Locate the cell with the specified text and output its [x, y] center coordinate. 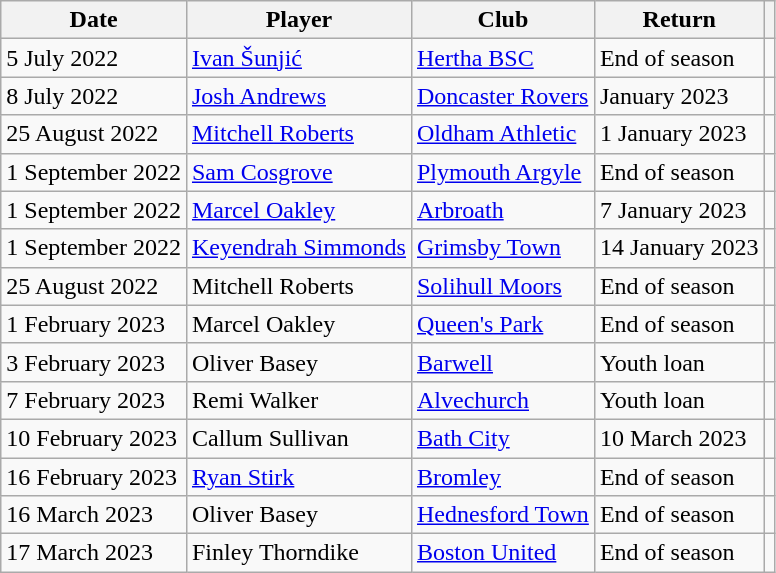
Date [94, 20]
5 July 2022 [94, 58]
14 January 2023 [679, 248]
Doncaster Rovers [502, 96]
Alvechurch [502, 400]
Solihull Moors [502, 286]
7 February 2023 [94, 400]
Hertha BSC [502, 58]
8 July 2022 [94, 96]
Arbroath [502, 210]
Return [679, 20]
January 2023 [679, 96]
1 February 2023 [94, 324]
Bath City [502, 438]
Bromley [502, 477]
Boston United [502, 553]
7 January 2023 [679, 210]
Oldham Athletic [502, 134]
Remi Walker [298, 400]
Player [298, 20]
Barwell [502, 362]
Ryan Stirk [298, 477]
10 March 2023 [679, 438]
Finley Thorndike [298, 553]
Plymouth Argyle [502, 172]
16 February 2023 [94, 477]
16 March 2023 [94, 515]
Ivan Šunjić [298, 58]
10 February 2023 [94, 438]
17 March 2023 [94, 553]
Sam Cosgrove [298, 172]
Grimsby Town [502, 248]
Callum Sullivan [298, 438]
Josh Andrews [298, 96]
1 January 2023 [679, 134]
Hednesford Town [502, 515]
Keyendrah Simmonds [298, 248]
3 February 2023 [94, 362]
Club [502, 20]
Queen's Park [502, 324]
